Locate the cell with the specified text and output its (X, Y) center coordinate. 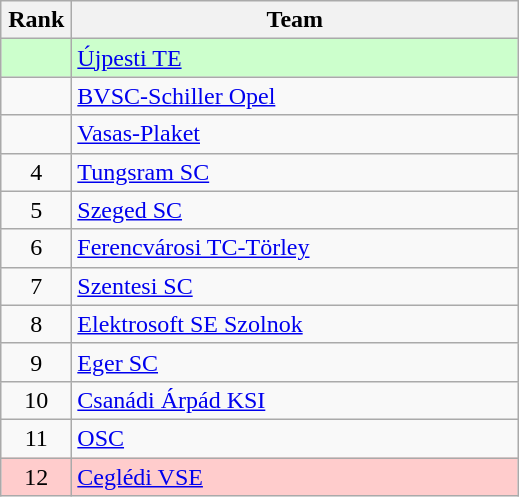
Szentesi SC (295, 286)
Ferencvárosi TC-Törley (295, 248)
11 (36, 438)
Ceglédi VSE (295, 477)
OSC (295, 438)
Eger SC (295, 362)
Újpesti TE (295, 58)
7 (36, 286)
Vasas-Plaket (295, 134)
9 (36, 362)
Tungsram SC (295, 172)
Rank (36, 20)
Szeged SC (295, 210)
Team (295, 20)
12 (36, 477)
6 (36, 248)
4 (36, 172)
5 (36, 210)
Csanádi Árpád KSI (295, 400)
8 (36, 324)
10 (36, 400)
Elektrosoft SE Szolnok (295, 324)
BVSC-Schiller Opel (295, 96)
